Search for the cell housing the specified text and yield its (X, Y) center coordinate. 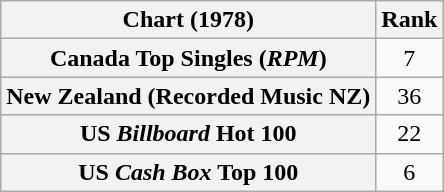
US Billboard Hot 100 (188, 134)
US Cash Box Top 100 (188, 172)
Rank (410, 20)
Chart (1978) (188, 20)
36 (410, 96)
Canada Top Singles (RPM) (188, 58)
New Zealand (Recorded Music NZ) (188, 96)
22 (410, 134)
7 (410, 58)
6 (410, 172)
